Output the (x, y) coordinate of the center of the cell containing the given text.  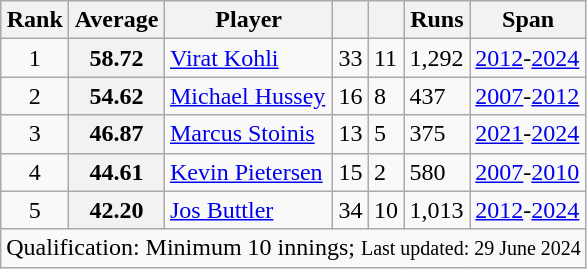
580 (437, 172)
Kevin Pietersen (248, 172)
4 (35, 172)
2007-2012 (528, 96)
Player (248, 20)
1,292 (437, 58)
Runs (437, 20)
15 (350, 172)
Rank (35, 20)
Michael Hussey (248, 96)
Virat Kohli (248, 58)
8 (386, 96)
10 (386, 210)
46.87 (117, 134)
58.72 (117, 58)
2007-2010 (528, 172)
13 (350, 134)
Jos Buttler (248, 210)
42.20 (117, 210)
2021-2024 (528, 134)
16 (350, 96)
33 (350, 58)
44.61 (117, 172)
Span (528, 20)
1 (35, 58)
3 (35, 134)
375 (437, 134)
1,013 (437, 210)
34 (350, 210)
54.62 (117, 96)
Average (117, 20)
437 (437, 96)
Marcus Stoinis (248, 134)
11 (386, 58)
Qualification: Minimum 10 innings; Last updated: 29 June 2024 (294, 248)
